Output the (x, y) coordinate of the center of the cell containing the given text.  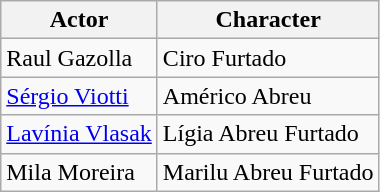
Américo Abreu (268, 96)
Character (268, 20)
Ciro Furtado (268, 58)
Mila Moreira (80, 172)
Actor (80, 20)
Lígia Abreu Furtado (268, 134)
Marilu Abreu Furtado (268, 172)
Lavínia Vlasak (80, 134)
Sérgio Viotti (80, 96)
Raul Gazolla (80, 58)
